From the cell containing the given text, extract its center point as (X, Y) coordinate. 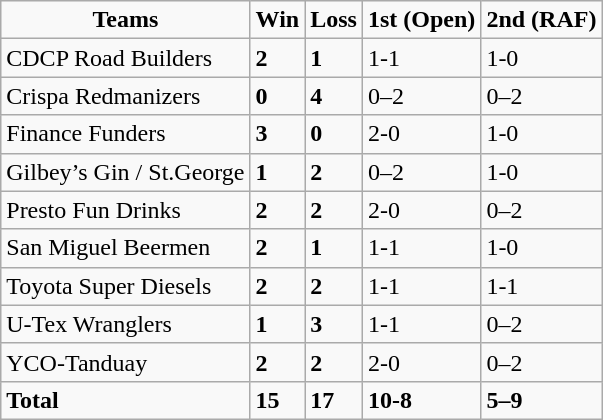
5–9 (542, 400)
Loss (334, 20)
Finance Funders (126, 134)
YCO-Tanduay (126, 362)
U-Tex Wranglers (126, 324)
San Miguel Beermen (126, 248)
Teams (126, 20)
CDCP Road Builders (126, 58)
10-8 (421, 400)
17 (334, 400)
Crispa Redmanizers (126, 96)
Gilbey’s Gin / St.George (126, 172)
Win (278, 20)
2nd (RAF) (542, 20)
15 (278, 400)
Toyota Super Diesels (126, 286)
Total (126, 400)
1st (Open) (421, 20)
Presto Fun Drinks (126, 210)
4 (334, 96)
